Detect which cell encompasses the target text, then output its [x, y] center coordinate. 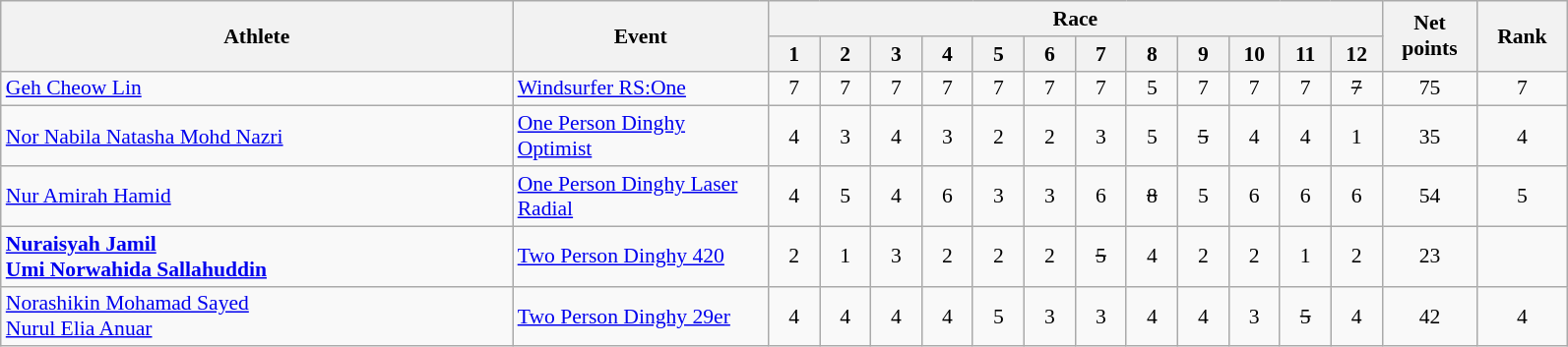
Two Person Dinghy 420 [641, 256]
Nor Nabila Natasha Mohd Nazri [257, 136]
Windsurfer RS:One [641, 88]
Two Person Dinghy 29er [641, 317]
42 [1429, 317]
Geh Cheow Lin [257, 88]
12 [1356, 54]
Athlete [257, 35]
10 [1254, 54]
54 [1429, 197]
Nuraisyah JamilUmi Norwahida Sallahuddin [257, 256]
Race [1076, 19]
One Person Dinghy Optimist [641, 136]
75 [1429, 88]
Net points [1429, 35]
Rank [1522, 35]
Nur Amirah Hamid [257, 197]
Norashikin Mohamad SayedNurul Elia Anuar [257, 317]
35 [1429, 136]
Event [641, 35]
11 [1305, 54]
9 [1203, 54]
One Person Dinghy Laser Radial [641, 197]
23 [1429, 256]
